Find where the given text appears and provide that cell's center as [x, y] coordinate. 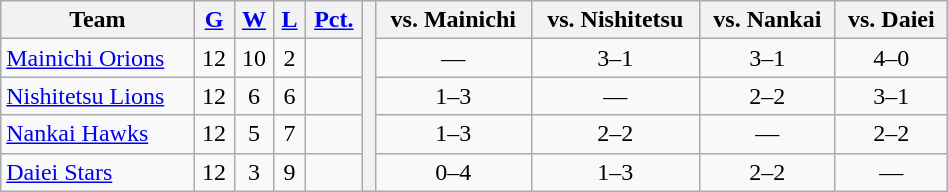
4–0 [891, 58]
vs. Nishitetsu [615, 20]
Daiei Stars [98, 172]
9 [290, 172]
vs. Nankai [767, 20]
10 [254, 58]
L [290, 20]
vs. Daiei [891, 20]
Nankai Hawks [98, 134]
W [254, 20]
vs. Mainichi [453, 20]
5 [254, 134]
Pct. [334, 20]
Mainichi Orions [98, 58]
3 [254, 172]
0–4 [453, 172]
Nishitetsu Lions [98, 96]
2 [290, 58]
Team [98, 20]
G [214, 20]
7 [290, 134]
